Capture the cell that displays the provided text and extract its (x, y) central coordinate. 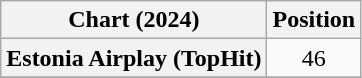
Estonia Airplay (TopHit) (134, 58)
46 (314, 58)
Chart (2024) (134, 20)
Position (314, 20)
